From the cell containing the given text, extract its center point as [X, Y] coordinate. 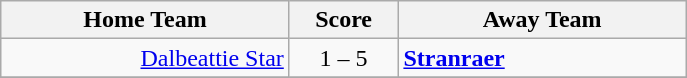
Home Team [146, 20]
Score [344, 20]
Away Team [542, 20]
Dalbeattie Star [146, 58]
Stranraer [542, 58]
1 – 5 [344, 58]
